Extract the [x, y] coordinate from the center of the cell holding the provided text.  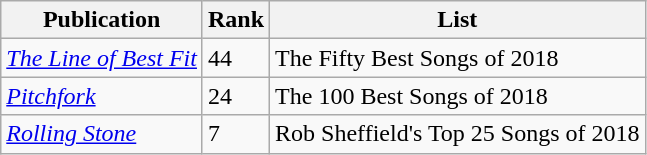
7 [236, 134]
List [458, 20]
The Fifty Best Songs of 2018 [458, 58]
The Line of Best Fit [102, 58]
Pitchfork [102, 96]
Publication [102, 20]
Rolling Stone [102, 134]
24 [236, 96]
Rob Sheffield's Top 25 Songs of 2018 [458, 134]
Rank [236, 20]
The 100 Best Songs of 2018 [458, 96]
44 [236, 58]
